Capture the cell that displays the provided text and extract its [x, y] central coordinate. 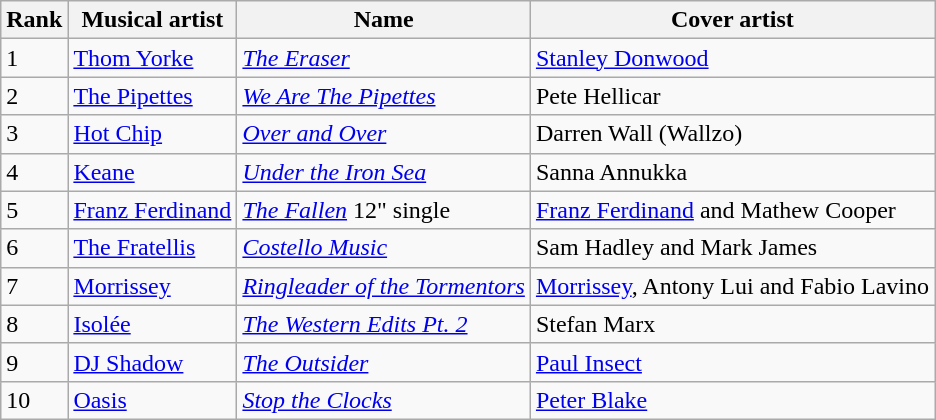
Sam Hadley and Mark James [732, 248]
Morrissey, Antony Lui and Fabio Lavino [732, 286]
Cover artist [732, 20]
Stefan Marx [732, 324]
1 [34, 58]
The Western Edits Pt. 2 [384, 324]
Darren Wall (Wallzo) [732, 134]
Franz Ferdinand and Mathew Cooper [732, 210]
Isolée [152, 324]
Hot Chip [152, 134]
Sanna Annukka [732, 172]
DJ Shadow [152, 362]
Paul Insect [732, 362]
Oasis [152, 400]
Peter Blake [732, 400]
Pete Hellicar [732, 96]
Name [384, 20]
Stanley Donwood [732, 58]
Morrissey [152, 286]
The Outsider [384, 362]
3 [34, 134]
Thom Yorke [152, 58]
We Are The Pipettes [384, 96]
9 [34, 362]
Ringleader of the Tormentors [384, 286]
The Fratellis [152, 248]
Over and Over [384, 134]
The Eraser [384, 58]
6 [34, 248]
The Pipettes [152, 96]
8 [34, 324]
Franz Ferdinand [152, 210]
Musical artist [152, 20]
Keane [152, 172]
Under the Iron Sea [384, 172]
The Fallen 12" single [384, 210]
2 [34, 96]
7 [34, 286]
Costello Music [384, 248]
Stop the Clocks [384, 400]
10 [34, 400]
4 [34, 172]
Rank [34, 20]
5 [34, 210]
